Return [x, y] of the center of cell containing provided text 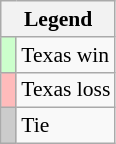
Texas win [66, 55]
Legend [58, 19]
Tie [66, 126]
Texas loss [66, 90]
